Identify which cell holds the provided text, then report its [x, y] central coordinate. 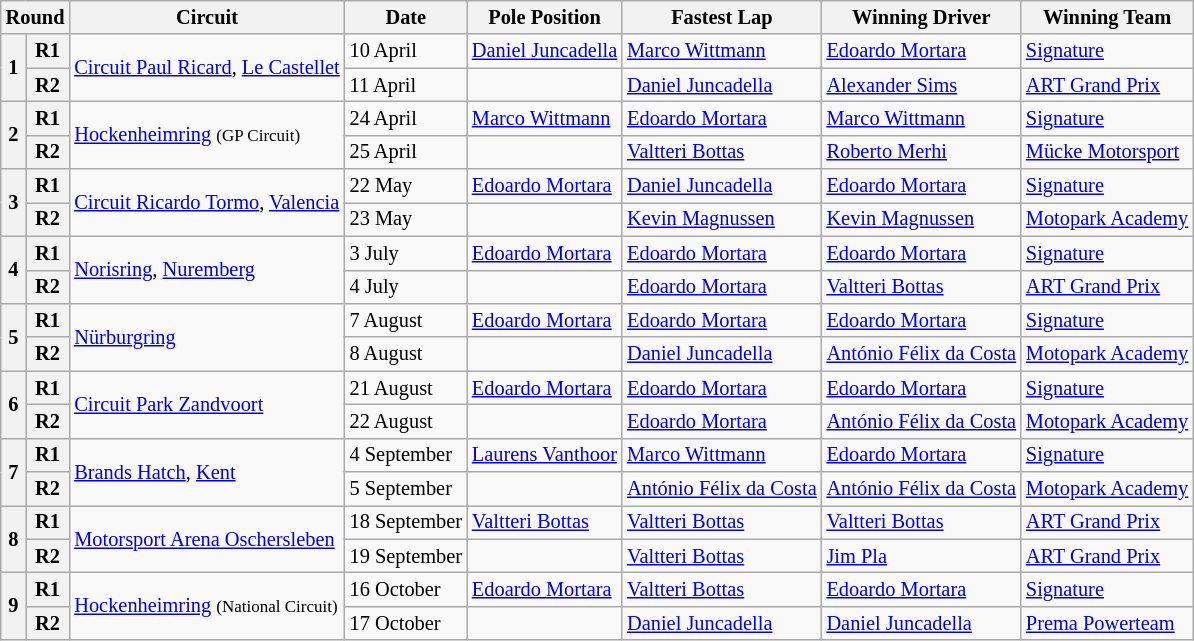
Brands Hatch, Kent [206, 472]
11 April [406, 85]
Pole Position [544, 17]
Motorsport Arena Oschersleben [206, 538]
Laurens Vanthoor [544, 455]
Roberto Merhi [922, 152]
Fastest Lap [722, 17]
4 September [406, 455]
Norisring, Nuremberg [206, 270]
2 [14, 134]
17 October [406, 623]
5 [14, 336]
8 August [406, 354]
4 [14, 270]
Jim Pla [922, 556]
Prema Powerteam [1107, 623]
21 August [406, 388]
3 [14, 202]
Nürburgring [206, 336]
3 July [406, 253]
Circuit [206, 17]
Winning Team [1107, 17]
19 September [406, 556]
Mücke Motorsport [1107, 152]
23 May [406, 219]
24 April [406, 118]
Winning Driver [922, 17]
1 [14, 68]
Circuit Paul Ricard, Le Castellet [206, 68]
5 September [406, 489]
7 [14, 472]
4 July [406, 287]
22 May [406, 186]
Date [406, 17]
Round [36, 17]
7 August [406, 320]
10 April [406, 51]
Hockenheimring (National Circuit) [206, 606]
16 October [406, 589]
6 [14, 404]
18 September [406, 522]
8 [14, 538]
9 [14, 606]
Hockenheimring (GP Circuit) [206, 134]
Alexander Sims [922, 85]
22 August [406, 421]
Circuit Ricardo Tormo, Valencia [206, 202]
Circuit Park Zandvoort [206, 404]
25 April [406, 152]
